Detect which cell encompasses the target text, then output its (x, y) center coordinate. 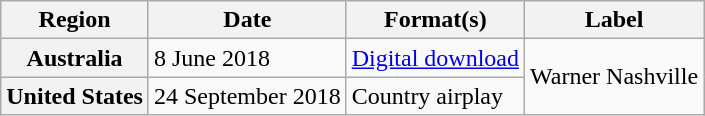
8 June 2018 (247, 58)
Region (75, 20)
Australia (75, 58)
Warner Nashville (614, 77)
United States (75, 96)
Date (247, 20)
24 September 2018 (247, 96)
Format(s) (435, 20)
Country airplay (435, 96)
Label (614, 20)
Digital download (435, 58)
